Provide the (x, y) coordinate of the cell's center where the given text is located.  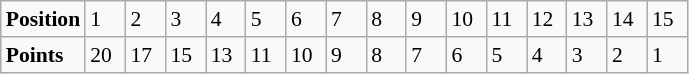
Position (43, 19)
20 (105, 55)
Points (43, 55)
14 (627, 19)
17 (145, 55)
12 (547, 19)
